For the text-containing cell, return its midpoint in [X, Y] coordinate format. 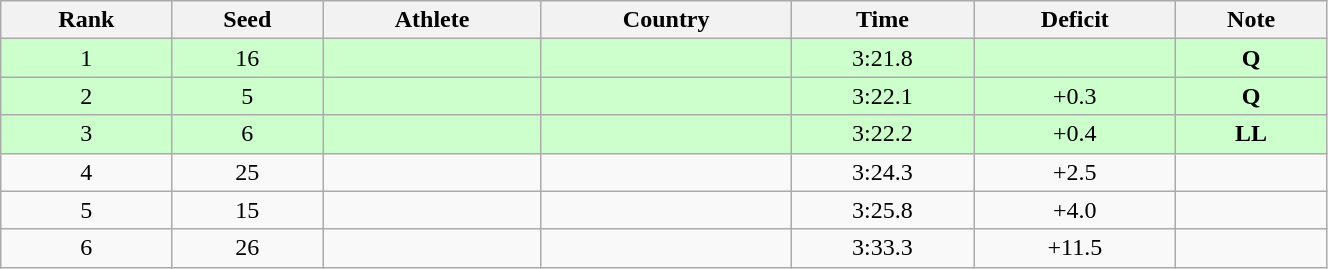
3:25.8 [882, 210]
+0.3 [1075, 96]
Country [666, 20]
Deficit [1075, 20]
Note [1252, 20]
Athlete [432, 20]
4 [86, 172]
15 [248, 210]
25 [248, 172]
3:24.3 [882, 172]
+4.0 [1075, 210]
Seed [248, 20]
3:33.3 [882, 248]
2 [86, 96]
16 [248, 58]
1 [86, 58]
3:22.2 [882, 134]
LL [1252, 134]
3:22.1 [882, 96]
26 [248, 248]
Time [882, 20]
3:21.8 [882, 58]
Rank [86, 20]
+2.5 [1075, 172]
+0.4 [1075, 134]
+11.5 [1075, 248]
3 [86, 134]
